Search for the cell housing the specified text and yield its [x, y] center coordinate. 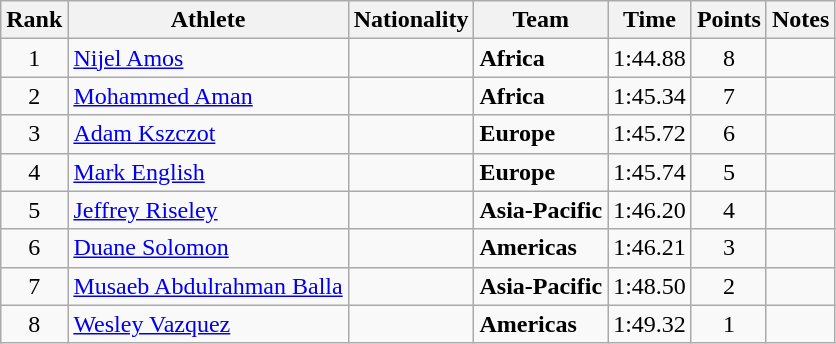
Nationality [411, 20]
Team [541, 20]
Adam Kszczot [208, 134]
Athlete [208, 20]
Rank [34, 20]
Duane Solomon [208, 248]
Time [650, 20]
Points [728, 20]
1:46.20 [650, 210]
Wesley Vazquez [208, 324]
Notes [800, 20]
1:46.21 [650, 248]
Musaeb Abdulrahman Balla [208, 286]
1:45.74 [650, 172]
Mohammed Aman [208, 96]
1:48.50 [650, 286]
Jeffrey Riseley [208, 210]
1:44.88 [650, 58]
1:49.32 [650, 324]
1:45.72 [650, 134]
Mark English [208, 172]
Nijel Amos [208, 58]
1:45.34 [650, 96]
